Determine the (X, Y) coordinate at the center of the cell enclosing the given text.  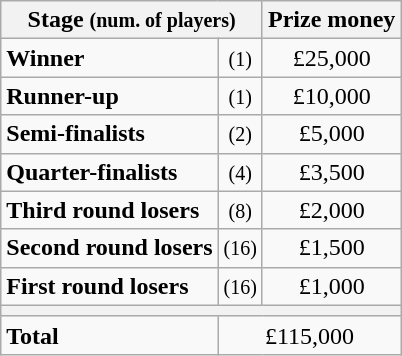
£25,000 (331, 58)
Prize money (331, 20)
£1,000 (331, 286)
Semi-finalists (110, 134)
Third round losers (110, 210)
Second round losers (110, 248)
Quarter-finalists (110, 172)
£10,000 (331, 96)
£5,000 (331, 134)
(8) (240, 210)
£1,500 (331, 248)
First round losers (110, 286)
Winner (110, 58)
Runner-up (110, 96)
(2) (240, 134)
£115,000 (310, 335)
£3,500 (331, 172)
£2,000 (331, 210)
(4) (240, 172)
Total (110, 335)
Stage (num. of players) (132, 20)
